Return [X, Y] of the center of cell containing provided text 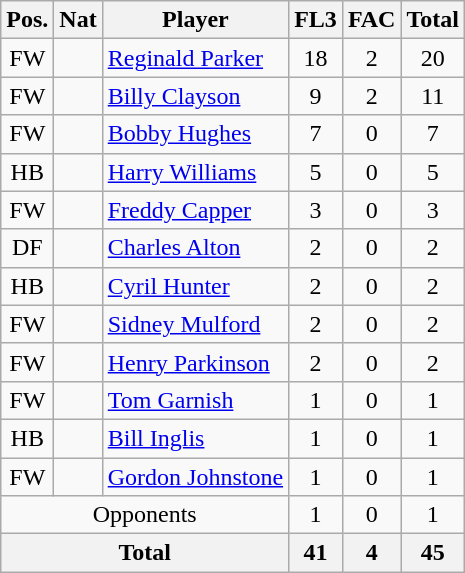
9 [316, 96]
Pos. [28, 20]
Gordon Johnstone [195, 477]
Harry Williams [195, 172]
DF [28, 248]
Cyril Hunter [195, 286]
18 [316, 58]
Reginald Parker [195, 58]
Sidney Mulford [195, 324]
Player [195, 20]
Opponents [145, 515]
Freddy Capper [195, 210]
Billy Clayson [195, 96]
Tom Garnish [195, 400]
Bill Inglis [195, 438]
Bobby Hughes [195, 134]
45 [433, 553]
FAC [372, 20]
Nat [78, 20]
4 [372, 553]
Charles Alton [195, 248]
41 [316, 553]
FL3 [316, 20]
20 [433, 58]
Henry Parkinson [195, 362]
11 [433, 96]
